Return [X, Y] of the center of cell containing provided text 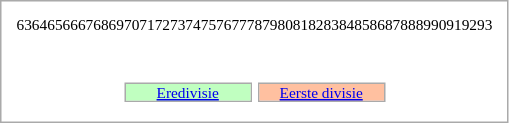
79 [270, 24]
78 [254, 24]
65 [54, 24]
85 [362, 24]
89 [424, 24]
64 [40, 24]
82 [316, 24]
69 [116, 24]
71 [146, 24]
66 [70, 24]
63 [24, 24]
70 [132, 24]
86 [378, 24]
Eredivisie Eerste divisie [254, 70]
87 [392, 24]
76 [224, 24]
68 [100, 24]
75 [208, 24]
83 [332, 24]
74 [192, 24]
93 [484, 24]
80 [284, 24]
81 [300, 24]
91 [454, 24]
73 [178, 24]
84 [346, 24]
90 [438, 24]
67 [86, 24]
72 [162, 24]
88 [408, 24]
77 [238, 24]
92 [470, 24]
